Scan for the cell matching the given text and deliver its (X, Y) coordinate at center. 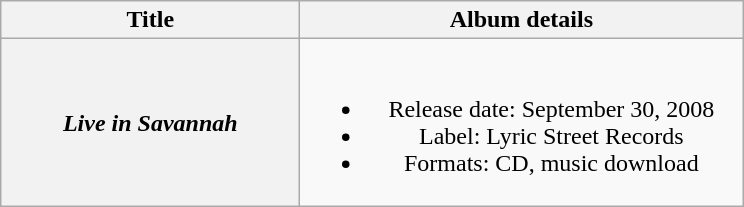
Album details (522, 20)
Release date: September 30, 2008Label: Lyric Street RecordsFormats: CD, music download (522, 122)
Title (150, 20)
Live in Savannah (150, 122)
